Provide the (x, y) coordinate of the cell's center where the given text is located.  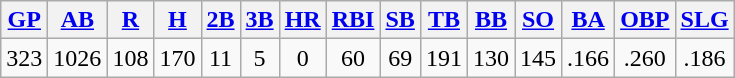
108 (130, 58)
GP (24, 20)
.260 (645, 58)
.186 (704, 58)
TB (444, 20)
R (130, 20)
SO (538, 20)
RBI (353, 20)
2B (220, 20)
3B (260, 20)
SB (400, 20)
60 (353, 58)
AB (78, 20)
130 (490, 58)
OBP (645, 20)
145 (538, 58)
BA (588, 20)
323 (24, 58)
1026 (78, 58)
.166 (588, 58)
HR (302, 20)
BB (490, 20)
11 (220, 58)
H (178, 20)
SLG (704, 20)
170 (178, 58)
69 (400, 58)
0 (302, 58)
5 (260, 58)
191 (444, 58)
